Return the [x, y] coordinate for the center point of the cell that contains the specified text.  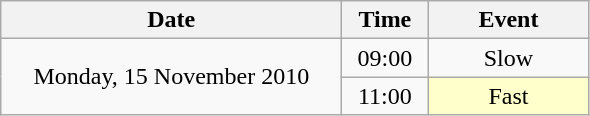
11:00 [385, 96]
Event [508, 20]
Time [385, 20]
Slow [508, 58]
09:00 [385, 58]
Fast [508, 96]
Monday, 15 November 2010 [172, 77]
Date [172, 20]
